For the text-containing cell, return its midpoint in (X, Y) coordinate format. 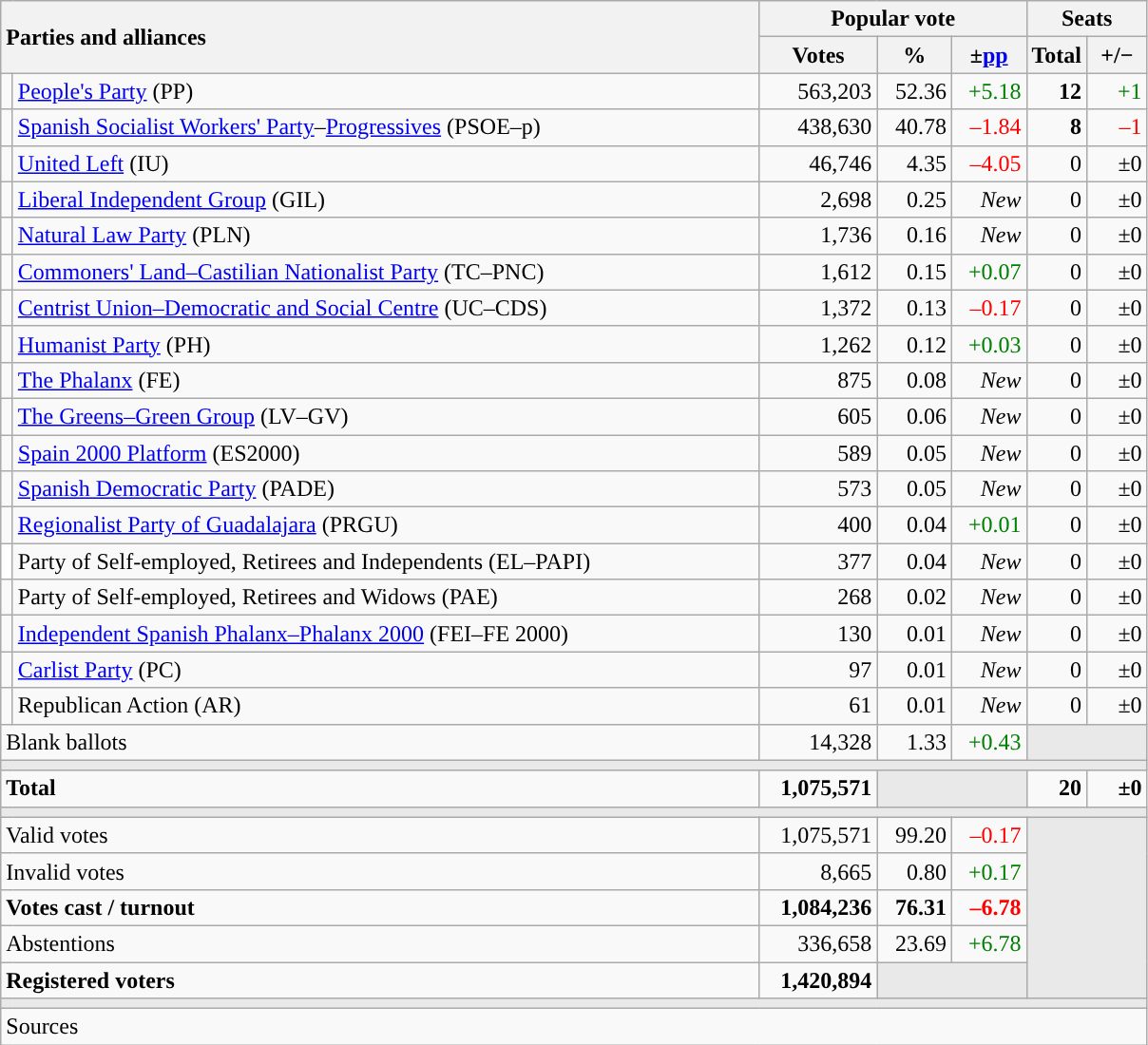
400 (818, 525)
+1 (1118, 91)
Spain 2000 Platform (ES2000) (386, 453)
Regionalist Party of Guadalajara (PRGU) (386, 525)
46,746 (818, 163)
0.16 (914, 236)
573 (818, 489)
+0.01 (988, 525)
Humanist Party (PH) (386, 344)
0.13 (914, 308)
0.06 (914, 416)
Party of Self-employed, Retirees and Widows (PAE) (386, 598)
0.80 (914, 871)
589 (818, 453)
0.12 (914, 344)
Seats (1087, 19)
20 (1057, 788)
875 (818, 380)
12 (1057, 91)
61 (818, 706)
–4.05 (988, 163)
Independent Spanish Phalanx–Phalanx 2000 (FEI–FE 2000) (386, 634)
0.15 (914, 272)
52.36 (914, 91)
1,262 (818, 344)
Carlist Party (PC) (386, 670)
+0.03 (988, 344)
Blank ballots (380, 742)
8,665 (818, 871)
–1.84 (988, 127)
605 (818, 416)
The Phalanx (FE) (386, 380)
Registered voters (380, 979)
+0.43 (988, 742)
Votes (818, 55)
1.33 (914, 742)
Centrist Union–Democratic and Social Centre (UC–CDS) (386, 308)
Valid votes (380, 835)
1,420,894 (818, 979)
Republican Action (AR) (386, 706)
23.69 (914, 943)
4.35 (914, 163)
99.20 (914, 835)
8 (1057, 127)
Parties and alliances (380, 37)
2,698 (818, 199)
–6.78 (988, 907)
Spanish Democratic Party (PADE) (386, 489)
–1 (1118, 127)
0.25 (914, 199)
Natural Law Party (PLN) (386, 236)
People's Party (PP) (386, 91)
40.78 (914, 127)
+0.17 (988, 871)
Popular vote (893, 19)
Invalid votes (380, 871)
Party of Self-employed, Retirees and Independents (EL–PAPI) (386, 561)
Spanish Socialist Workers' Party–Progressives (PSOE–p) (386, 127)
% (914, 55)
0.02 (914, 598)
United Left (IU) (386, 163)
130 (818, 634)
1,736 (818, 236)
268 (818, 598)
0.08 (914, 380)
+6.78 (988, 943)
±pp (988, 55)
377 (818, 561)
Votes cast / turnout (380, 907)
563,203 (818, 91)
+5.18 (988, 91)
The Greens–Green Group (LV–GV) (386, 416)
+/− (1118, 55)
97 (818, 670)
Liberal Independent Group (GIL) (386, 199)
76.31 (914, 907)
1,372 (818, 308)
Sources (574, 1027)
1,084,236 (818, 907)
14,328 (818, 742)
Commoners' Land–Castilian Nationalist Party (TC–PNC) (386, 272)
438,630 (818, 127)
1,612 (818, 272)
336,658 (818, 943)
+0.07 (988, 272)
Abstentions (380, 943)
